From the cell containing the given text, extract its center point as (X, Y) coordinate. 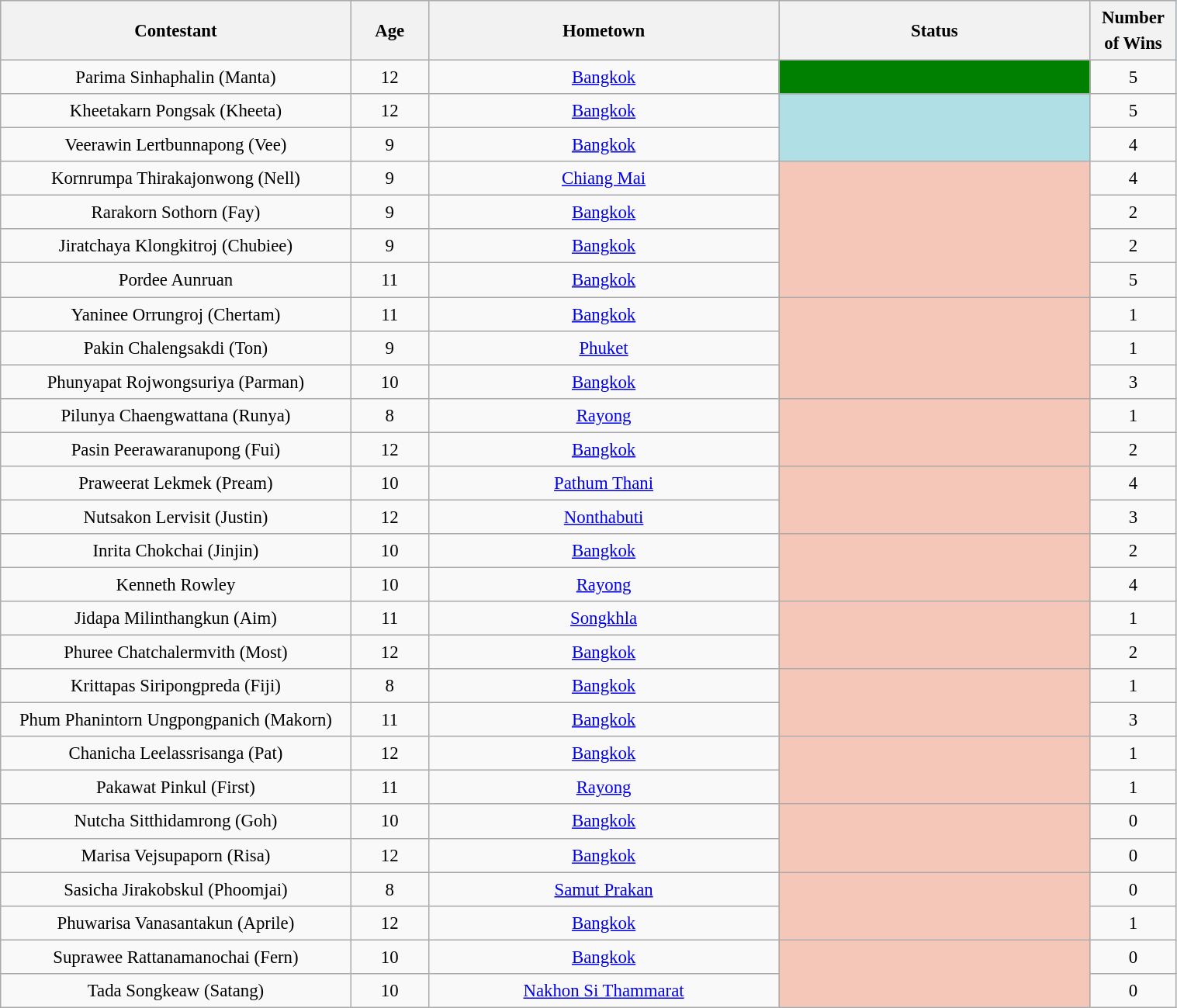
Pathum Thani (604, 483)
Jiratchaya Klongkitroj (Chubiee) (175, 247)
Praweerat Lekmek (Pream) (175, 483)
Jidapa Milinthangkun (Aim) (175, 618)
Parima Sinhaphalin (Manta) (175, 78)
Phuwarisa Vanasantakun (Aprile) (175, 923)
Number of Wins (1133, 31)
Pilunya Chaengwattana (Runya) (175, 415)
Pakin Chalengsakdi (Ton) (175, 348)
Kornrumpa Thirakajonwong (Nell) (175, 178)
Marisa Vejsupaporn (Risa) (175, 855)
Contestant (175, 31)
Krittapas Siripongpreda (Fiji) (175, 686)
Rarakorn Sothorn (Fay) (175, 213)
Songkhla (604, 618)
Kenneth Rowley (175, 584)
Sasicha Jirakobskul (Phoomjai) (175, 889)
Veerawin Lertbunnapong (Vee) (175, 145)
Nutsakon Lervisit (Justin) (175, 517)
Phunyapat Rojwongsuriya (Parman) (175, 382)
Inrita Chokchai (Jinjin) (175, 551)
Pordee Aunruan (175, 280)
Nakhon Si Thammarat (604, 991)
Age (389, 31)
Pasin Peerawaranupong (Fui) (175, 449)
Yaninee Orrungroj (Chertam) (175, 314)
Chanicha Leelassrisanga (Pat) (175, 753)
Kheetakarn Pongsak (Kheeta) (175, 111)
Samut Prakan (604, 889)
Chiang Mai (604, 178)
Nonthabuti (604, 517)
Status (934, 31)
Phum Phanintorn Ungpongpanich (Makorn) (175, 720)
Nutcha Sitthidamrong (Goh) (175, 822)
Suprawee Rattanamanochai (Fern) (175, 957)
Pakawat Pinkul (First) (175, 788)
Phuree Chatchalermvith (Most) (175, 653)
Tada Songkeaw (Satang) (175, 991)
Hometown (604, 31)
Phuket (604, 348)
